Return the [X, Y] coordinate for the center point of the cell that contains the specified text.  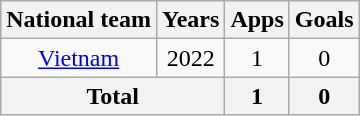
Years [190, 20]
National team [79, 20]
Goals [324, 20]
2022 [190, 58]
Apps [257, 20]
Total [113, 96]
Vietnam [79, 58]
